Find where the given text appears and provide that cell's center as (x, y) coordinate. 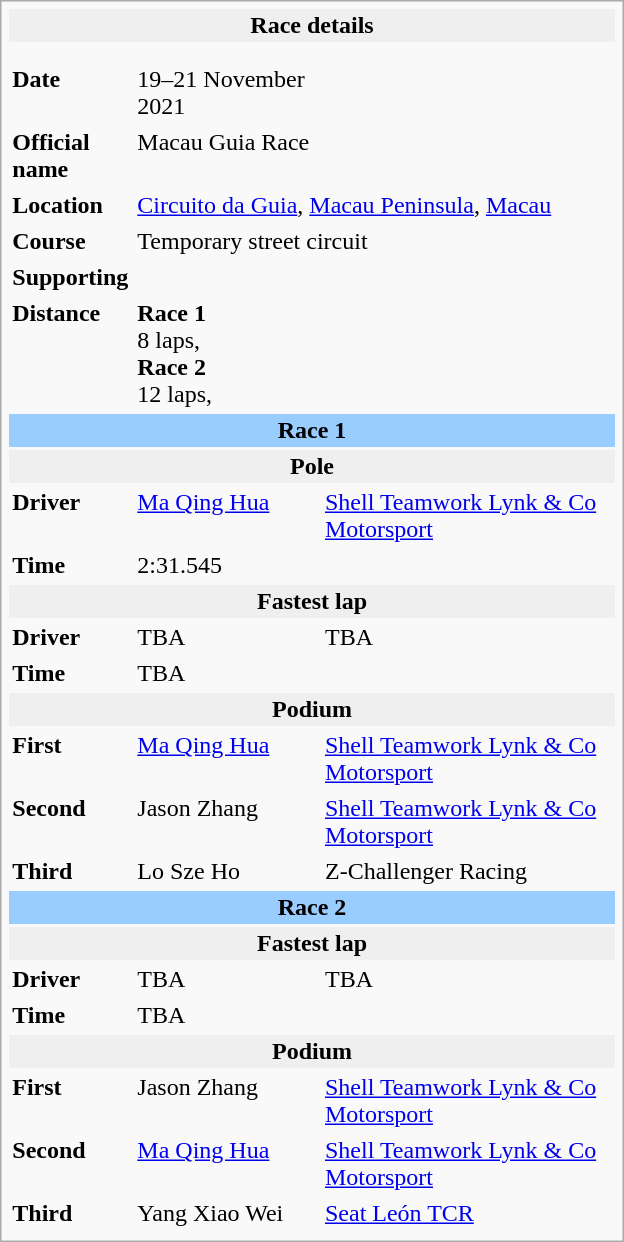
Race details (312, 26)
Circuito da Guia, Macau Peninsula, Macau (374, 206)
Yang Xiao Wei (226, 1214)
Official name (70, 156)
Supporting (70, 278)
Race 1 (312, 430)
Date (70, 93)
Race 18 laps, Race 2 12 laps, (374, 354)
Course (70, 242)
Race 2 (312, 908)
Distance (70, 354)
2:31.545 (374, 566)
Pole (312, 466)
Seat León TCR (468, 1214)
Location (70, 206)
Temporary street circuit (374, 242)
Z-Challenger Racing (468, 872)
Lo Sze Ho (226, 872)
19–21 November 2021 (226, 93)
Macau Guia Race (374, 156)
